From the cell containing the given text, extract its center point as (x, y) coordinate. 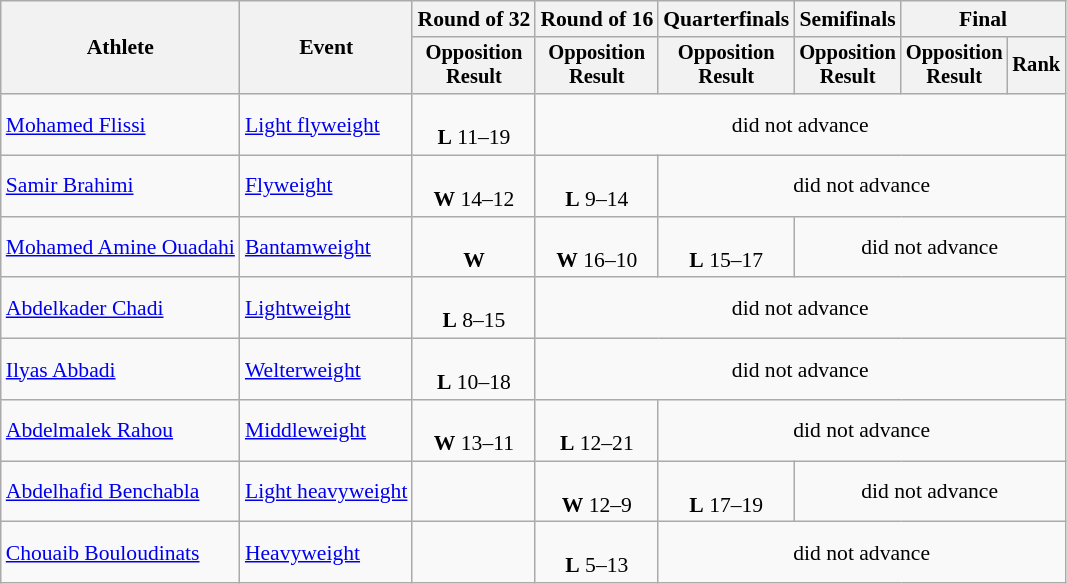
Quarterfinals (726, 19)
Final (983, 19)
Rank (1036, 66)
Heavyweight (326, 552)
Light heavyweight (326, 492)
W 12–9 (596, 492)
L 5–13 (596, 552)
Mohamed Flissi (120, 124)
Athlete (120, 48)
Round of 16 (596, 19)
W 14–12 (474, 186)
L 15–17 (726, 248)
Abdelhafid Benchabla (120, 492)
Chouaib Bouloudinats (120, 552)
Light flyweight (326, 124)
Ilyas Abbadi (120, 370)
Welterweight (326, 370)
W 13–11 (474, 430)
Abdelkader Chadi (120, 308)
L 10–18 (474, 370)
L 12–21 (596, 430)
Lightweight (326, 308)
Round of 32 (474, 19)
Abdelmalek Rahou (120, 430)
Semifinals (848, 19)
Samir Brahimi (120, 186)
Event (326, 48)
W 16–10 (596, 248)
Middleweight (326, 430)
Mohamed Amine Ouadahi (120, 248)
L 8–15 (474, 308)
Bantamweight (326, 248)
L 9–14 (596, 186)
Flyweight (326, 186)
L 17–19 (726, 492)
L 11–19 (474, 124)
W (474, 248)
